Return (x, y) of the center of cell containing provided text 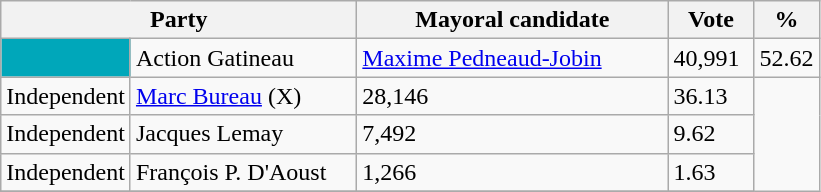
Jacques Lemay (243, 134)
Marc Bureau (X) (243, 96)
9.62 (711, 134)
Mayoral candidate (512, 20)
Party (179, 20)
Vote (711, 20)
François P. D'Aoust (243, 172)
Action Gatineau (243, 58)
40,991 (711, 58)
7,492 (512, 134)
% (786, 20)
Maxime Pedneaud-Jobin (512, 58)
1.63 (711, 172)
36.13 (711, 96)
1,266 (512, 172)
52.62 (786, 58)
28,146 (512, 96)
